Output the [X, Y] coordinate of the center of the cell containing the given text.  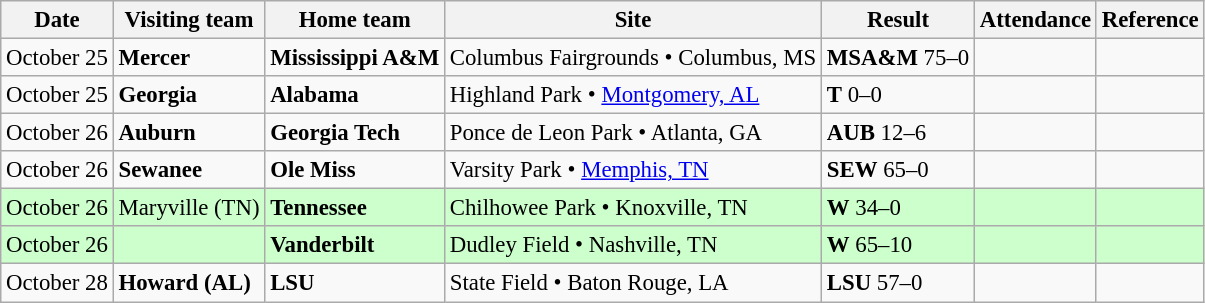
Howard (AL) [189, 283]
Ole Miss [355, 170]
Ponce de Leon Park • Atlanta, GA [632, 133]
Result [898, 20]
Attendance [1035, 20]
Home team [355, 20]
SEW 65–0 [898, 170]
Maryville (TN) [189, 208]
Site [632, 20]
Tennessee [355, 208]
W 34–0 [898, 208]
Visiting team [189, 20]
Georgia [189, 95]
Highland Park • Montgomery, AL [632, 95]
LSU 57–0 [898, 283]
Sewanee [189, 170]
Vanderbilt [355, 245]
AUB 12–6 [898, 133]
State Field • Baton Rouge, LA [632, 283]
Dudley Field • Nashville, TN [632, 245]
Alabama [355, 95]
Mercer [189, 58]
Varsity Park • Memphis, TN [632, 170]
Mississippi A&M [355, 58]
Columbus Fairgrounds • Columbus, MS [632, 58]
Date [57, 20]
W 65–10 [898, 245]
October 28 [57, 283]
Reference [1150, 20]
T 0–0 [898, 95]
MSA&M 75–0 [898, 58]
Georgia Tech [355, 133]
Chilhowee Park • Knoxville, TN [632, 208]
LSU [355, 283]
Auburn [189, 133]
